Scan for the cell matching the given text and deliver its (x, y) coordinate at center. 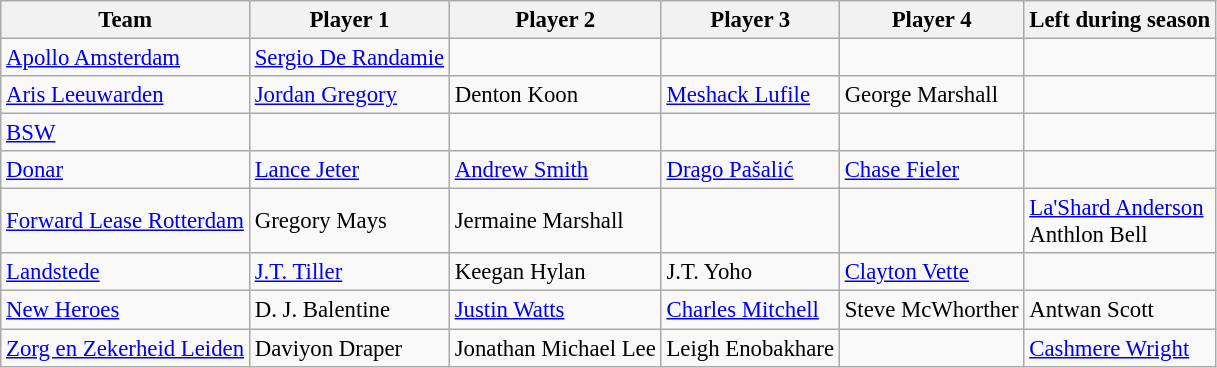
Player 1 (349, 20)
D. J. Balentine (349, 310)
Zorg en Zekerheid Leiden (126, 348)
Charles Mitchell (750, 310)
Player 4 (932, 20)
Clayton Vette (932, 273)
Jordan Gregory (349, 95)
Left during season (1120, 20)
New Heroes (126, 310)
Andrew Smith (555, 170)
Drago Pašalić (750, 170)
Leigh Enobakhare (750, 348)
Chase Fieler (932, 170)
Meshack Lufile (750, 95)
Player 3 (750, 20)
Steve McWhorther (932, 310)
Gregory Mays (349, 222)
Team (126, 20)
Forward Lease Rotterdam (126, 222)
Antwan Scott (1120, 310)
Denton Koon (555, 95)
Player 2 (555, 20)
Jonathan Michael Lee (555, 348)
Lance Jeter (349, 170)
Daviyon Draper (349, 348)
BSW (126, 133)
Justin Watts (555, 310)
George Marshall (932, 95)
Landstede (126, 273)
Apollo Amsterdam (126, 58)
Donar (126, 170)
Jermaine Marshall (555, 222)
J.T. Yoho (750, 273)
Cashmere Wright (1120, 348)
La'Shard Anderson Anthlon Bell (1120, 222)
Aris Leeuwarden (126, 95)
Sergio De Randamie (349, 58)
J.T. Tiller (349, 273)
Keegan Hylan (555, 273)
